For the text-containing cell, return its midpoint in (X, Y) coordinate format. 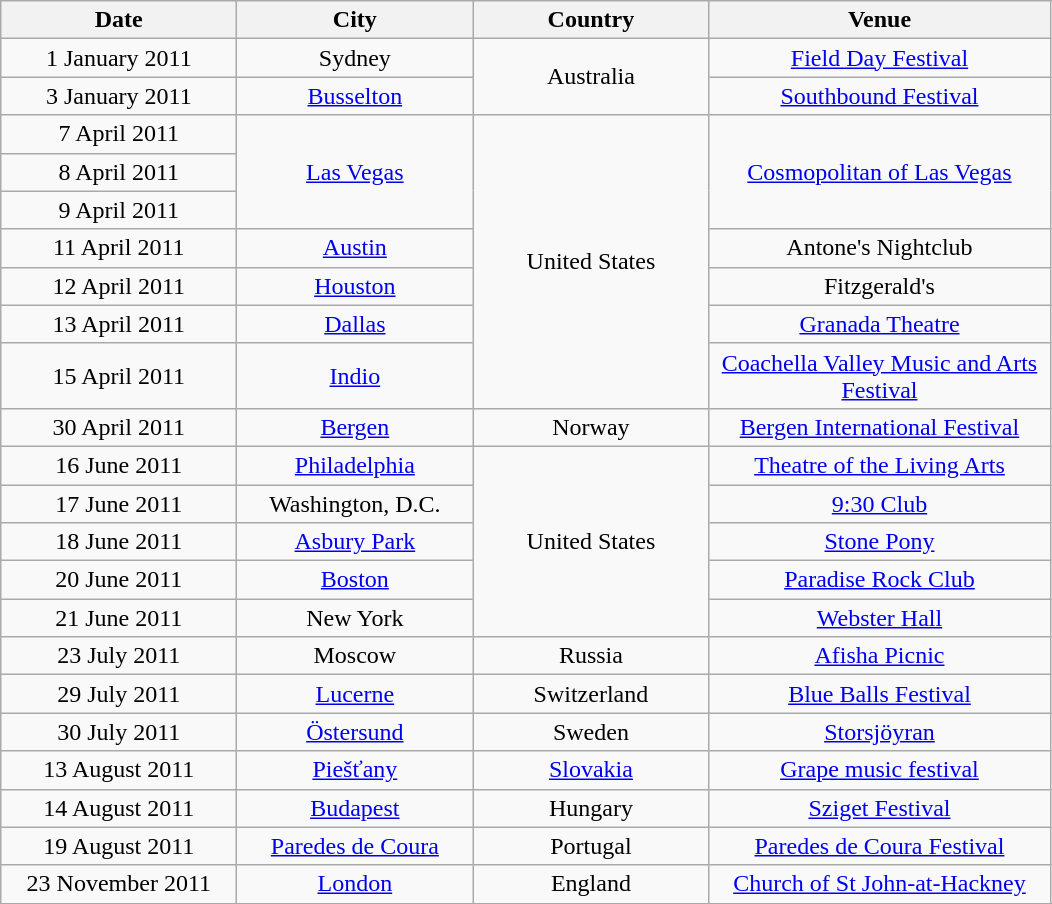
Portugal (591, 846)
Indio (355, 376)
29 July 2011 (119, 694)
21 June 2011 (119, 618)
Sziget Festival (880, 808)
Houston (355, 286)
Venue (880, 20)
17 June 2011 (119, 503)
20 June 2011 (119, 580)
Date (119, 20)
Southbound Festival (880, 96)
Dallas (355, 324)
Bergen International Festival (880, 427)
Lucerne (355, 694)
Paredes de Coura Festival (880, 846)
Washington, D.C. (355, 503)
Switzerland (591, 694)
Blue Balls Festival (880, 694)
City (355, 20)
Paradise Rock Club (880, 580)
Sydney (355, 58)
19 August 2011 (119, 846)
Las Vegas (355, 172)
Hungary (591, 808)
London (355, 884)
Coachella Valley Music and Arts Festival (880, 376)
Webster Hall (880, 618)
Church of St John-at-Hackney (880, 884)
1 January 2011 (119, 58)
13 April 2011 (119, 324)
Australia (591, 77)
Östersund (355, 732)
Boston (355, 580)
Budapest (355, 808)
Cosmopolitan of Las Vegas (880, 172)
13 August 2011 (119, 770)
England (591, 884)
30 April 2011 (119, 427)
9 April 2011 (119, 210)
Afisha Picnic (880, 656)
Theatre of the Living Arts (880, 465)
23 July 2011 (119, 656)
23 November 2011 (119, 884)
Norway (591, 427)
30 July 2011 (119, 732)
Busselton (355, 96)
7 April 2011 (119, 134)
Philadelphia (355, 465)
Granada Theatre (880, 324)
Sweden (591, 732)
15 April 2011 (119, 376)
Asbury Park (355, 542)
Paredes de Coura (355, 846)
Russia (591, 656)
Moscow (355, 656)
New York (355, 618)
3 January 2011 (119, 96)
Austin (355, 248)
Country (591, 20)
14 August 2011 (119, 808)
Storsjöyran (880, 732)
Fitzgerald's (880, 286)
Piešťany (355, 770)
12 April 2011 (119, 286)
Field Day Festival (880, 58)
11 April 2011 (119, 248)
Slovakia (591, 770)
Antone's Nightclub (880, 248)
Grape music festival (880, 770)
Bergen (355, 427)
8 April 2011 (119, 172)
Stone Pony (880, 542)
9:30 Club (880, 503)
18 June 2011 (119, 542)
16 June 2011 (119, 465)
